Determine the (X, Y) coordinate at the center of the cell enclosing the given text.  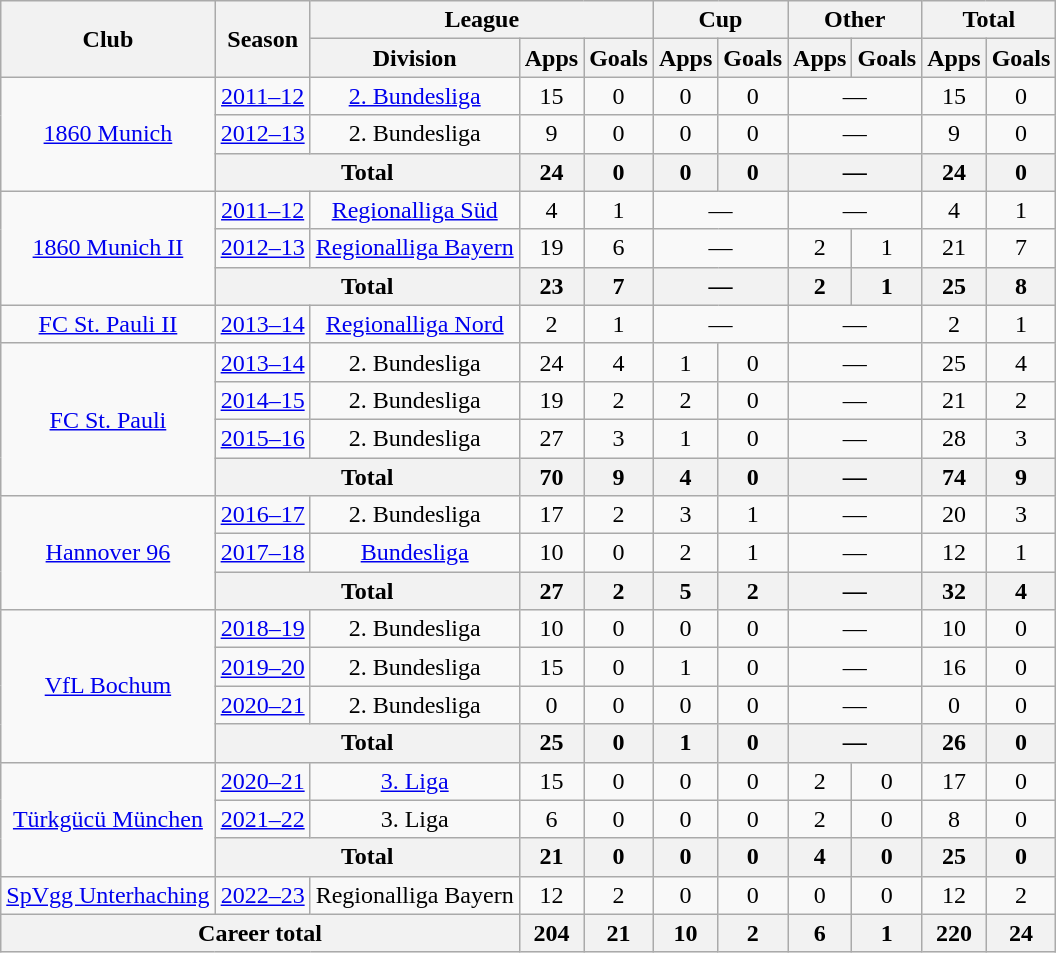
32 (954, 591)
16 (954, 667)
23 (551, 286)
204 (551, 933)
SpVgg Unterhaching (108, 895)
Regionalliga Nord (414, 324)
2015–16 (262, 438)
FC St. Pauli II (108, 324)
Other (855, 20)
2019–20 (262, 667)
Cup (720, 20)
1860 Munich II (108, 248)
2021–22 (262, 819)
20 (954, 515)
2014–15 (262, 400)
2017–18 (262, 553)
FC St. Pauli (108, 419)
VfL Bochum (108, 686)
2018–19 (262, 629)
26 (954, 743)
Türkgücü München (108, 819)
Division (414, 58)
Bundesliga (414, 553)
2022–23 (262, 895)
1860 Munich (108, 134)
Club (108, 39)
5 (685, 591)
Career total (260, 933)
League (482, 20)
70 (551, 477)
2016–17 (262, 515)
220 (954, 933)
74 (954, 477)
Hannover 96 (108, 553)
28 (954, 438)
Regionalliga Süd (414, 210)
Season (262, 39)
